Identify which cell holds the provided text, then report its (x, y) central coordinate. 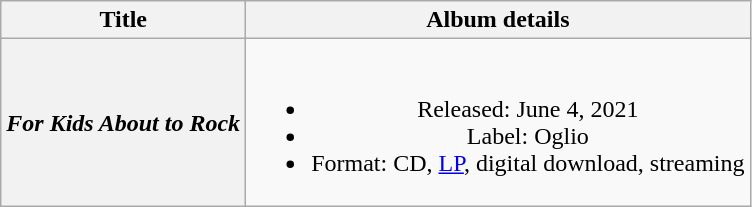
Released: June 4, 2021Label: OglioFormat: CD, LP, digital download, streaming (498, 122)
For Kids About to Rock (124, 122)
Title (124, 20)
Album details (498, 20)
